From the cell containing the given text, extract its center point as [x, y] coordinate. 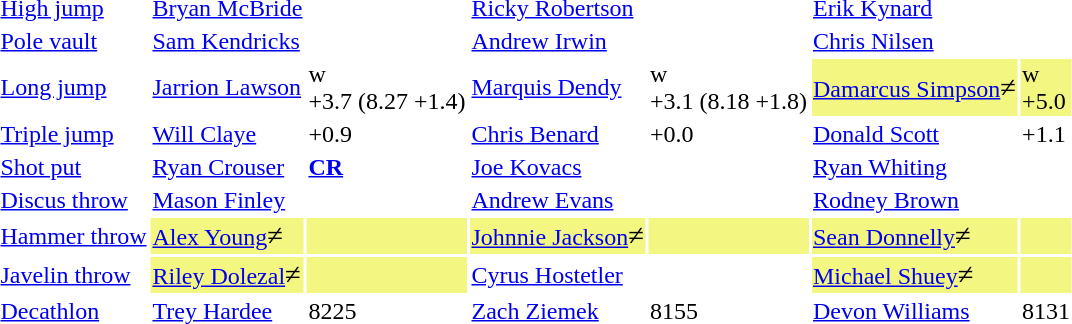
Cyrus Hostetler [558, 275]
Sam Kendricks [228, 41]
CR [387, 167]
Will Claye [228, 134]
Marquis Dendy [558, 88]
Michael Shuey≠ [915, 275]
Andrew Evans [558, 200]
Chris Nilsen [915, 41]
Joe Kovacs [558, 167]
Ryan Whiting [915, 167]
Sean Donnelly≠ [915, 236]
+0.0 [728, 134]
Alex Young≠ [228, 236]
Donald Scott [915, 134]
w+3.7 (8.27 +1.4) [387, 88]
Chris Benard [558, 134]
w+3.1 (8.18 +1.8) [728, 88]
+0.9 [387, 134]
Ryan Crouser [228, 167]
Jarrion Lawson [228, 88]
Mason Finley [228, 200]
+1.1 [1046, 134]
Johnnie Jackson≠ [558, 236]
Andrew Irwin [558, 41]
w+5.0 [1046, 88]
Rodney Brown [915, 200]
Damarcus Simpson≠ [915, 88]
Riley Dolezal≠ [228, 275]
